Provide the (x, y) coordinate of the cell's center where the given text is located.  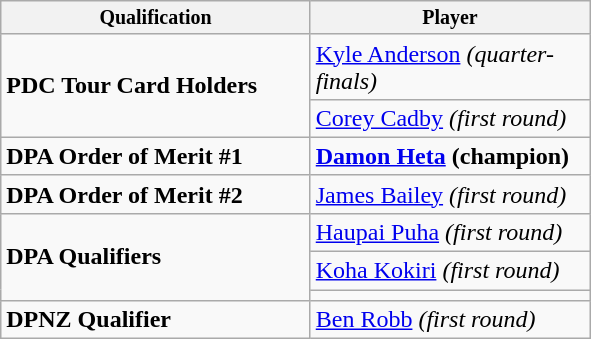
Haupai Puha (first round) (450, 232)
DPA Order of Merit #2 (156, 194)
DPA Qualifiers (156, 256)
PDC Tour Card Holders (156, 86)
Ben Robb (first round) (450, 320)
Corey Cadby (first round) (450, 118)
DPA Order of Merit #1 (156, 156)
DPNZ Qualifier (156, 320)
James Bailey (first round) (450, 194)
Player (450, 18)
Damon Heta (champion) (450, 156)
Koha Kokiri (first round) (450, 271)
Kyle Anderson (quarter-finals) (450, 66)
Qualification (156, 18)
